Scan for the cell matching the given text and deliver its (x, y) coordinate at center. 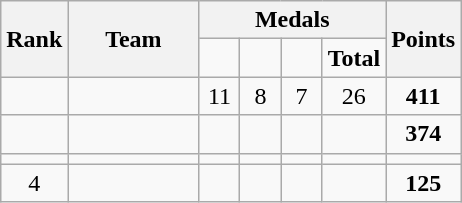
Total (354, 58)
Rank (34, 39)
411 (424, 96)
Points (424, 39)
125 (424, 183)
Team (134, 39)
7 (302, 96)
Medals (292, 20)
8 (260, 96)
374 (424, 134)
11 (220, 96)
26 (354, 96)
4 (34, 183)
